Locate the cell with the specified text and output its (x, y) center coordinate. 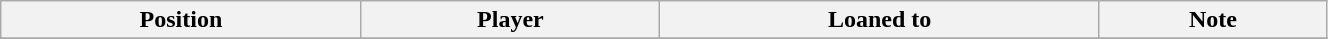
Note (1212, 20)
Position (181, 20)
Player (510, 20)
Loaned to (880, 20)
